For the text-containing cell, return its midpoint in [X, Y] coordinate format. 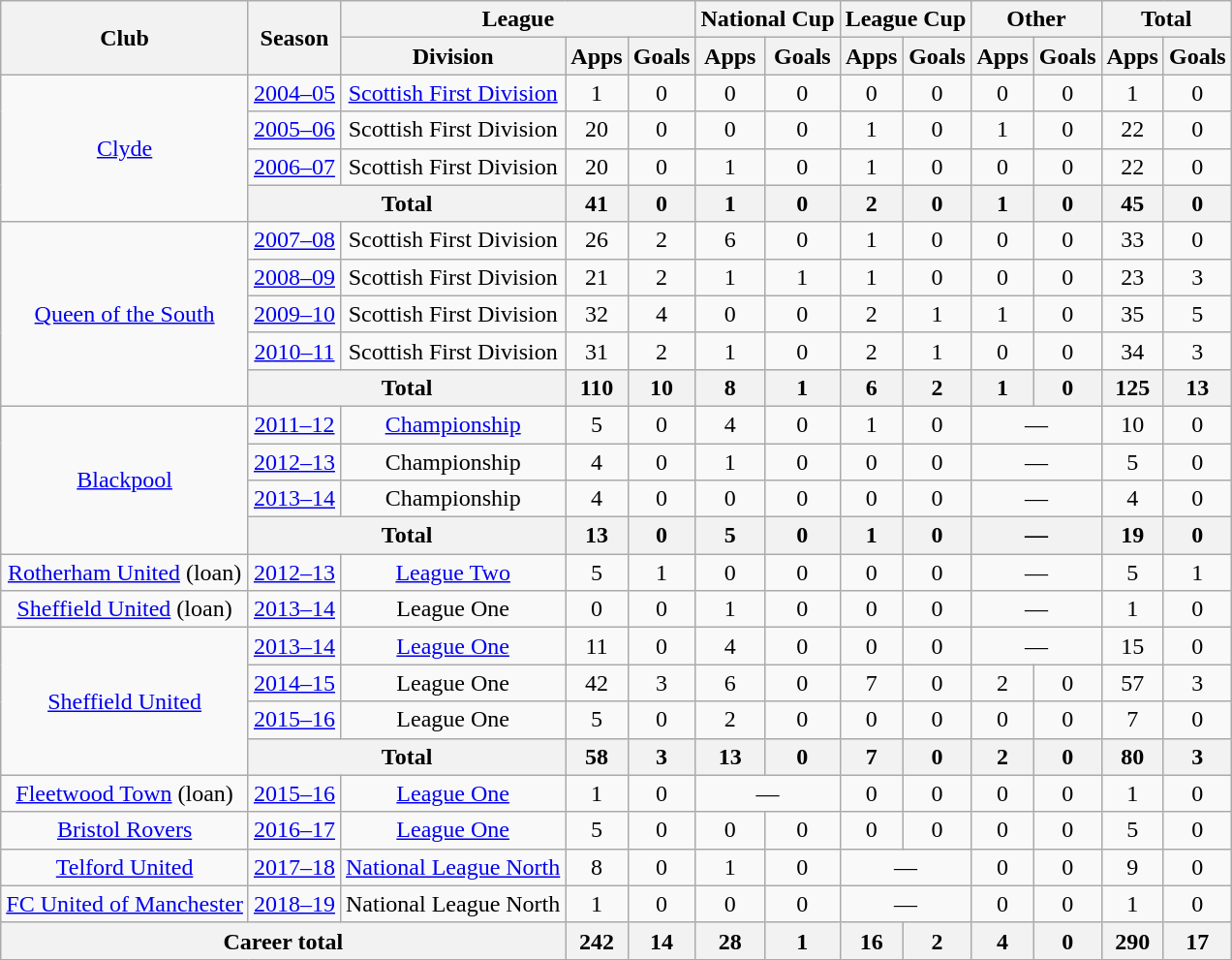
15 [1132, 646]
League Two [452, 573]
11 [597, 646]
Season [294, 38]
Fleetwood Town (loan) [125, 793]
League [517, 19]
2018–19 [294, 904]
34 [1132, 351]
Division [452, 56]
FC United of Manchester [125, 904]
2016–17 [294, 830]
Blackpool [125, 480]
2007–08 [294, 240]
32 [597, 314]
19 [1132, 536]
Telford United [125, 867]
14 [662, 941]
Clyde [125, 148]
28 [730, 941]
17 [1197, 941]
110 [597, 387]
58 [597, 757]
42 [597, 683]
31 [597, 351]
Rotherham United (loan) [125, 573]
80 [1132, 757]
41 [597, 203]
26 [597, 240]
21 [597, 277]
Bristol Rovers [125, 830]
125 [1132, 387]
2008–09 [294, 277]
16 [872, 941]
Other [1036, 19]
9 [1132, 867]
57 [1132, 683]
290 [1132, 941]
Sheffield United (loan) [125, 609]
45 [1132, 203]
National Cup [767, 19]
35 [1132, 314]
2005–06 [294, 130]
33 [1132, 240]
League Cup [906, 19]
Queen of the South [125, 314]
Career total [283, 941]
Club [125, 38]
2014–15 [294, 683]
242 [597, 941]
2011–12 [294, 424]
2006–07 [294, 167]
2017–18 [294, 867]
2004–05 [294, 93]
2010–11 [294, 351]
2009–10 [294, 314]
23 [1132, 277]
Sheffield United [125, 701]
